Return [X, Y] of the center of cell containing provided text 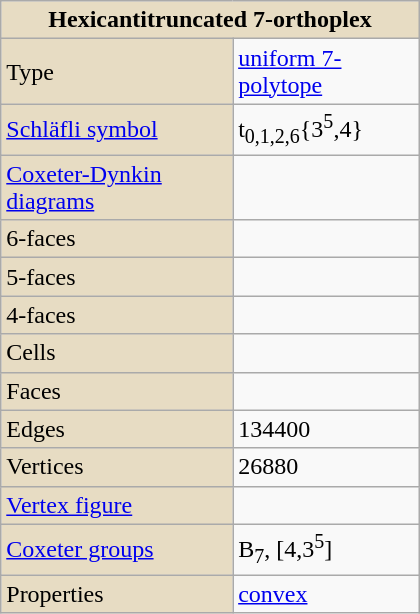
26880 [326, 467]
Cells [117, 353]
Coxeter groups [117, 550]
Coxeter-Dynkin diagrams [117, 188]
B7, [4,35] [326, 550]
Hexicantitruncated 7-orthoplex [210, 20]
Faces [117, 391]
t0,1,2,6{35,4} [326, 130]
Properties [117, 594]
Type [117, 72]
5-faces [117, 277]
6-faces [117, 239]
convex [326, 594]
4-faces [117, 315]
134400 [326, 429]
Vertex figure [117, 505]
uniform 7-polytope [326, 72]
Vertices [117, 467]
Schläfli symbol [117, 130]
Edges [117, 429]
